Return [x, y] of the center of cell containing provided text 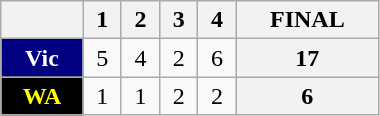
5 [102, 58]
FINAL [307, 20]
3 [179, 20]
Vic [42, 58]
17 [307, 58]
WA [42, 96]
